Provide the [x, y] coordinate of the cell's center where the given text is located.  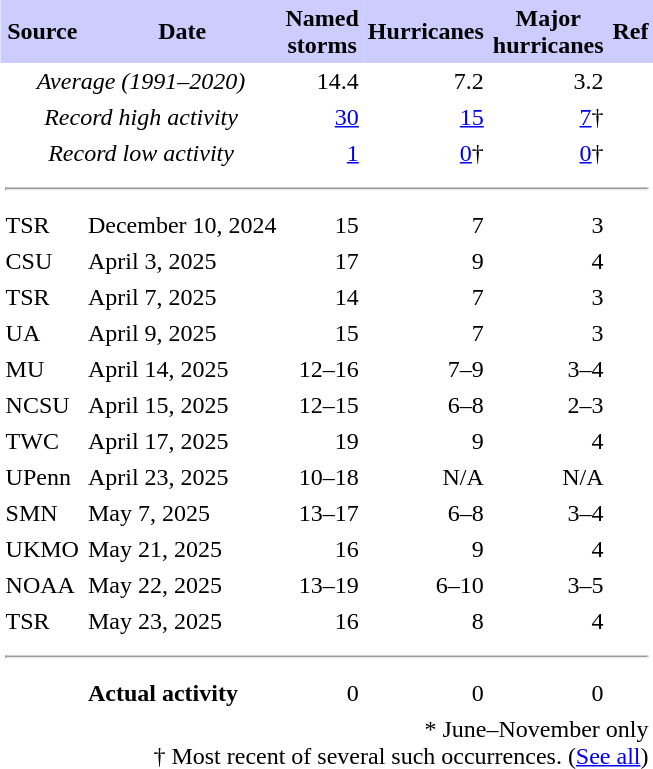
April 7, 2025 [182, 297]
19 [322, 441]
Majorhurricanes [548, 32]
30 [322, 117]
April 14, 2025 [182, 369]
12–15 [322, 405]
2–3 [548, 405]
MU [42, 369]
NCSU [42, 405]
December 10, 2024 [182, 225]
TWC [42, 441]
17 [322, 261]
NOAA [42, 585]
April 15, 2025 [182, 405]
7† [548, 117]
UPenn [42, 477]
April 17, 2025 [182, 441]
May 23, 2025 [182, 621]
8 [426, 621]
Average (1991–2020) [141, 81]
May 7, 2025 [182, 513]
14 [322, 297]
Namedstorms [322, 32]
3–5 [548, 585]
SMN [42, 513]
6–10 [426, 585]
1 [322, 153]
CSU [42, 261]
May 21, 2025 [182, 549]
7–9 [426, 369]
April 23, 2025 [182, 477]
14.4 [322, 81]
13–17 [322, 513]
Ref [630, 32]
UA [42, 333]
Record low activity [141, 153]
13–19 [322, 585]
10–18 [322, 477]
Date [182, 32]
April 3, 2025 [182, 261]
7.2 [426, 81]
May 22, 2025 [182, 585]
Actual activity [182, 693]
3.2 [548, 81]
UKMO [42, 549]
Record high activity [141, 117]
12–16 [322, 369]
April 9, 2025 [182, 333]
Source [42, 32]
Hurricanes [426, 32]
